Capture the cell that displays the provided text and extract its [x, y] central coordinate. 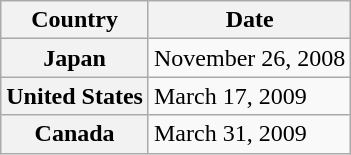
Country [75, 20]
Japan [75, 58]
Date [249, 20]
March 17, 2009 [249, 96]
Canada [75, 134]
United States [75, 96]
March 31, 2009 [249, 134]
November 26, 2008 [249, 58]
